Scan for the cell matching the given text and deliver its [x, y] coordinate at center. 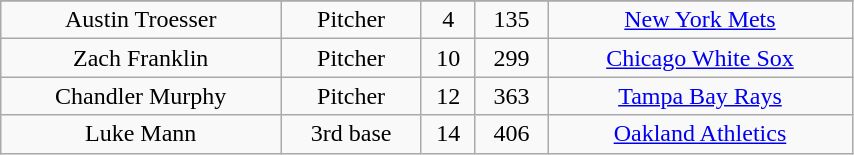
Chandler Murphy [141, 96]
299 [511, 58]
Oakland Athletics [700, 134]
14 [448, 134]
Austin Troesser [141, 20]
406 [511, 134]
12 [448, 96]
10 [448, 58]
Chicago White Sox [700, 58]
Luke Mann [141, 134]
New York Mets [700, 20]
Tampa Bay Rays [700, 96]
363 [511, 96]
4 [448, 20]
Zach Franklin [141, 58]
135 [511, 20]
3rd base [352, 134]
